Return the [X, Y] coordinate for the center point of the cell that contains the specified text.  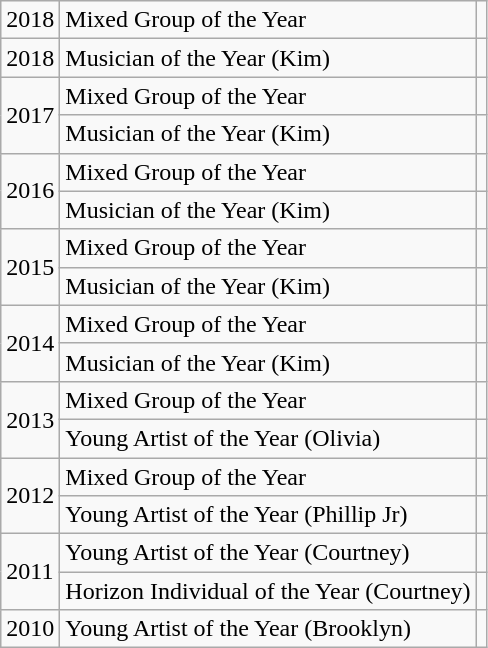
2015 [30, 267]
Young Artist of the Year (Brooklyn) [268, 629]
2010 [30, 629]
2011 [30, 572]
Young Artist of the Year (Phillip Jr) [268, 515]
2017 [30, 115]
Young Artist of the Year (Olivia) [268, 438]
Horizon Individual of the Year (Courtney) [268, 591]
Young Artist of the Year (Courtney) [268, 553]
2016 [30, 191]
2013 [30, 419]
2012 [30, 496]
2014 [30, 343]
